For the text-containing cell, return its midpoint in [x, y] coordinate format. 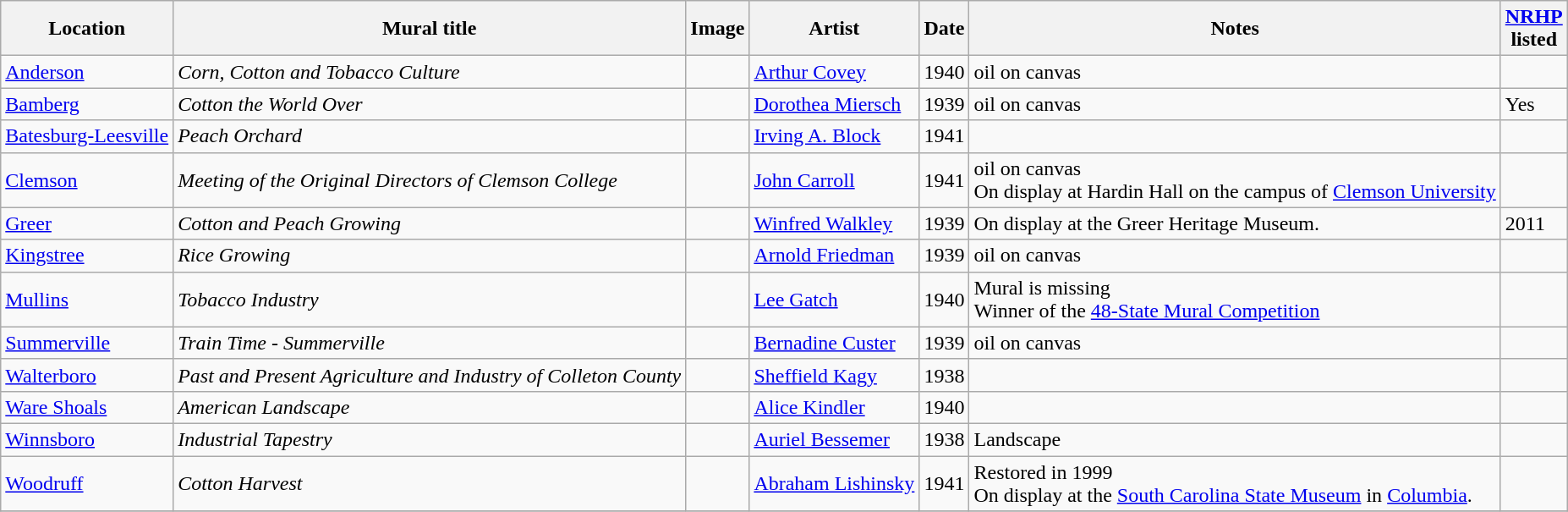
Summerville [87, 343]
Kingstree [87, 256]
Batesburg-Leesville [87, 136]
Mural is missingWinner of the 48-State Mural Competition [1235, 300]
Yes [1534, 104]
Bamberg [87, 104]
Auriel Bessemer [834, 439]
Arnold Friedman [834, 256]
Winfred Walkley [834, 223]
Past and Present Agriculture and Industry of Colleton County [430, 375]
Industrial Tapestry [430, 439]
American Landscape [430, 407]
Meeting of the Original Directors of Clemson College [430, 179]
Walterboro [87, 375]
Lee Gatch [834, 300]
Cotton Harvest [430, 482]
Winnsboro [87, 439]
Clemson [87, 179]
Woodruff [87, 482]
Sheffield Kagy [834, 375]
Mural title [430, 29]
Abraham Lishinsky [834, 482]
Landscape [1235, 439]
NRHPlisted [1534, 29]
Restored in 1999 On display at the South Carolina State Museum in Columbia. [1235, 482]
John Carroll [834, 179]
Dorothea Miersch [834, 104]
Bernadine Custer [834, 343]
Notes [1235, 29]
Peach Orchard [430, 136]
Mullins [87, 300]
Image [717, 29]
Cotton and Peach Growing [430, 223]
Artist [834, 29]
Anderson [87, 72]
oil on canvasOn display at Hardin Hall on the campus of Clemson University [1235, 179]
2011 [1534, 223]
Ware Shoals [87, 407]
Rice Growing [430, 256]
Cotton the World Over [430, 104]
Greer [87, 223]
Corn, Cotton and Tobacco Culture [430, 72]
Tobacco Industry [430, 300]
Date [944, 29]
Train Time - Summerville [430, 343]
Alice Kindler [834, 407]
Location [87, 29]
Arthur Covey [834, 72]
Irving A. Block [834, 136]
On display at the Greer Heritage Museum. [1235, 223]
